Detect which cell encompasses the target text, then output its [X, Y] center coordinate. 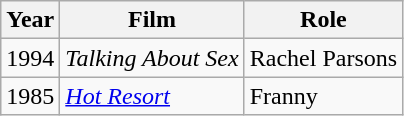
Franny [323, 96]
Hot Resort [152, 96]
Film [152, 20]
1994 [30, 58]
Talking About Sex [152, 58]
Year [30, 20]
Role [323, 20]
1985 [30, 96]
Rachel Parsons [323, 58]
